Return the (x, y) coordinate for the center point of the cell that contains the specified text.  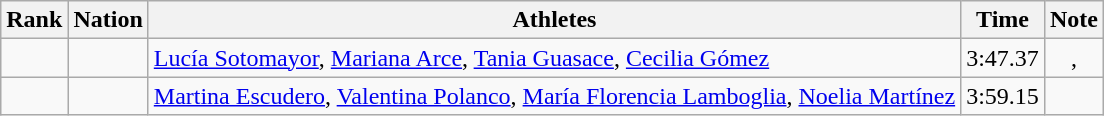
, (1074, 58)
Rank (34, 20)
Nation (108, 20)
3:47.37 (1003, 58)
Time (1003, 20)
Martina Escudero, Valentina Polanco, María Florencia Lamboglia, Noelia Martínez (554, 96)
Note (1074, 20)
3:59.15 (1003, 96)
Athletes (554, 20)
Lucía Sotomayor, Mariana Arce, Tania Guasace, Cecilia Gómez (554, 58)
